Identify which cell holds the provided text, then report its (x, y) central coordinate. 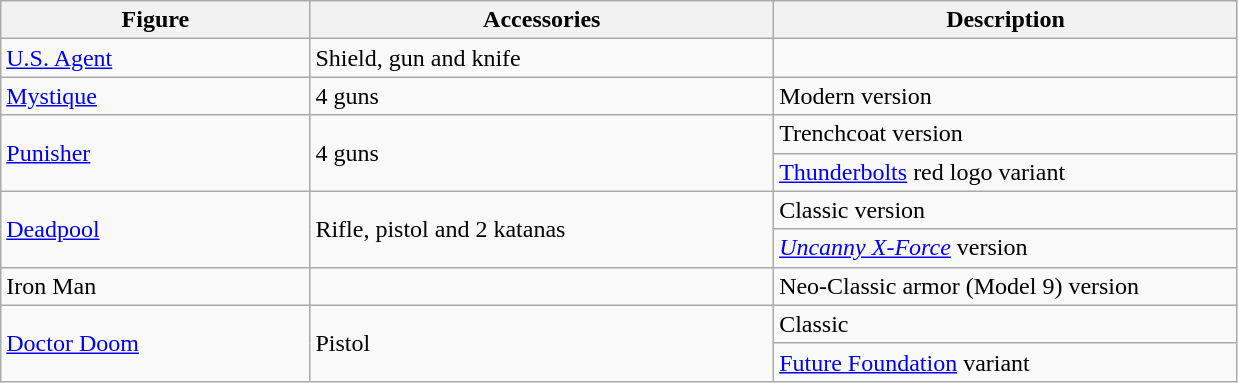
Mystique (156, 96)
Description (1006, 20)
Uncanny X-Force version (1006, 248)
Punisher (156, 153)
Doctor Doom (156, 343)
Classic (1006, 324)
Shield, gun and knife (542, 58)
Future Foundation variant (1006, 362)
Neo-Classic armor (Model 9) version (1006, 286)
Modern version (1006, 96)
Classic version (1006, 210)
Pistol (542, 343)
Deadpool (156, 229)
Rifle, pistol and 2 katanas (542, 229)
Iron Man (156, 286)
U.S. Agent (156, 58)
Figure (156, 20)
Trenchcoat version (1006, 134)
Thunderbolts red logo variant (1006, 172)
Accessories (542, 20)
